From the cell containing the given text, extract its center point as (x, y) coordinate. 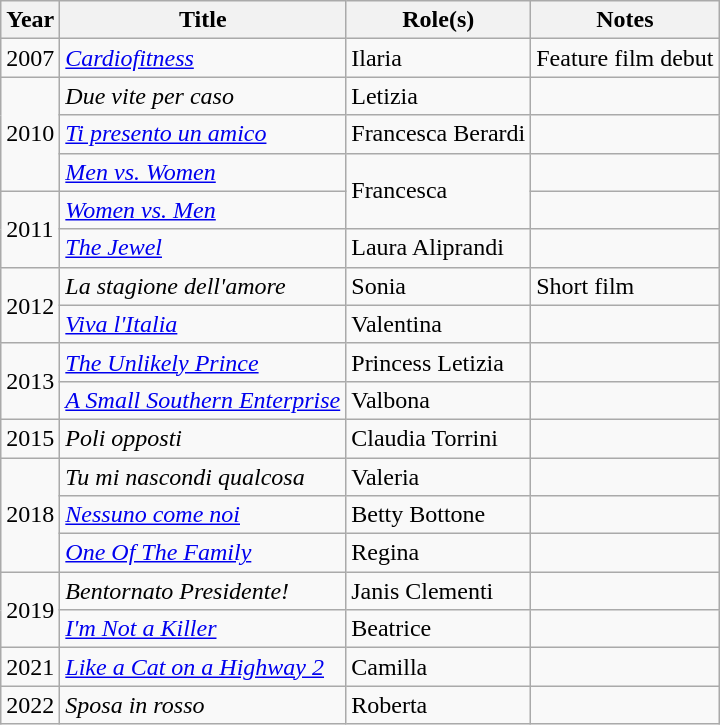
Sonia (438, 286)
Women vs. Men (203, 210)
One Of The Family (203, 553)
2010 (30, 134)
2022 (30, 705)
Due vite per caso (203, 96)
Valeria (438, 477)
Men vs. Women (203, 172)
Princess Letizia (438, 362)
2021 (30, 667)
Claudia Torrini (438, 438)
Regina (438, 553)
Viva l'Italia (203, 324)
Role(s) (438, 20)
Bentornato Presidente! (203, 591)
Betty Bottone (438, 515)
2018 (30, 515)
Beatrice (438, 629)
Valentina (438, 324)
Ti presento un amico (203, 134)
Poli opposti (203, 438)
The Unlikely Prince (203, 362)
The Jewel (203, 248)
Laura Aliprandi (438, 248)
La stagione dell'amore (203, 286)
Roberta (438, 705)
Francesca Berardi (438, 134)
Francesca (438, 191)
Janis Clementi (438, 591)
Sposa in rosso (203, 705)
Short film (625, 286)
2007 (30, 58)
Notes (625, 20)
Like a Cat on a Highway 2 (203, 667)
Title (203, 20)
Valbona (438, 400)
Tu mi nascondi qualcosa (203, 477)
Ilaria (438, 58)
2012 (30, 305)
2013 (30, 381)
A Small Southern Enterprise (203, 400)
2019 (30, 610)
Nessuno come noi (203, 515)
2011 (30, 229)
2015 (30, 438)
Camilla (438, 667)
Year (30, 20)
I'm Not a Killer (203, 629)
Feature film debut (625, 58)
Letizia (438, 96)
Cardiofitness (203, 58)
